Output the (X, Y) coordinate of the center of the cell containing the given text.  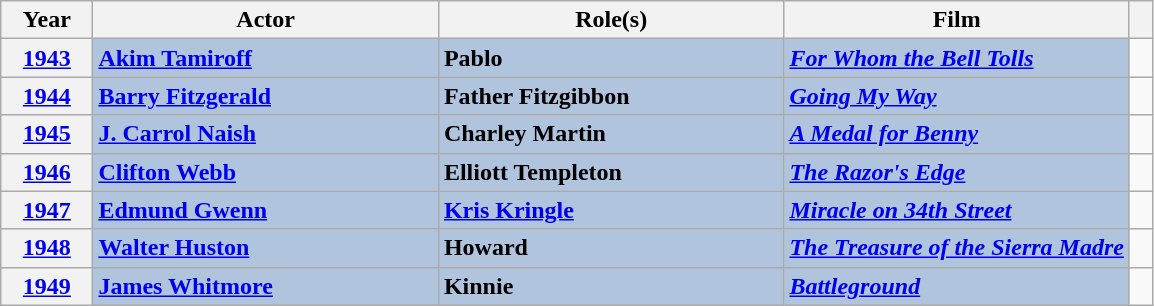
1943 (47, 58)
1948 (47, 248)
J. Carrol Naish (266, 134)
Role(s) (611, 20)
Edmund Gwenn (266, 210)
Film (957, 20)
Kris Kringle (611, 210)
For Whom the Bell Tolls (957, 58)
Charley Martin (611, 134)
Kinnie (611, 286)
1949 (47, 286)
The Treasure of the Sierra Madre (957, 248)
Howard (611, 248)
Miracle on 34th Street (957, 210)
Elliott Templeton (611, 172)
Father Fitzgibbon (611, 96)
Year (47, 20)
Battleground (957, 286)
Barry Fitzgerald (266, 96)
The Razor's Edge (957, 172)
1944 (47, 96)
1946 (47, 172)
Pablo (611, 58)
1947 (47, 210)
Going My Way (957, 96)
Actor (266, 20)
James Whitmore (266, 286)
Walter Huston (266, 248)
1945 (47, 134)
Clifton Webb (266, 172)
Akim Tamiroff (266, 58)
A Medal for Benny (957, 134)
